Capture the cell that displays the provided text and extract its (X, Y) central coordinate. 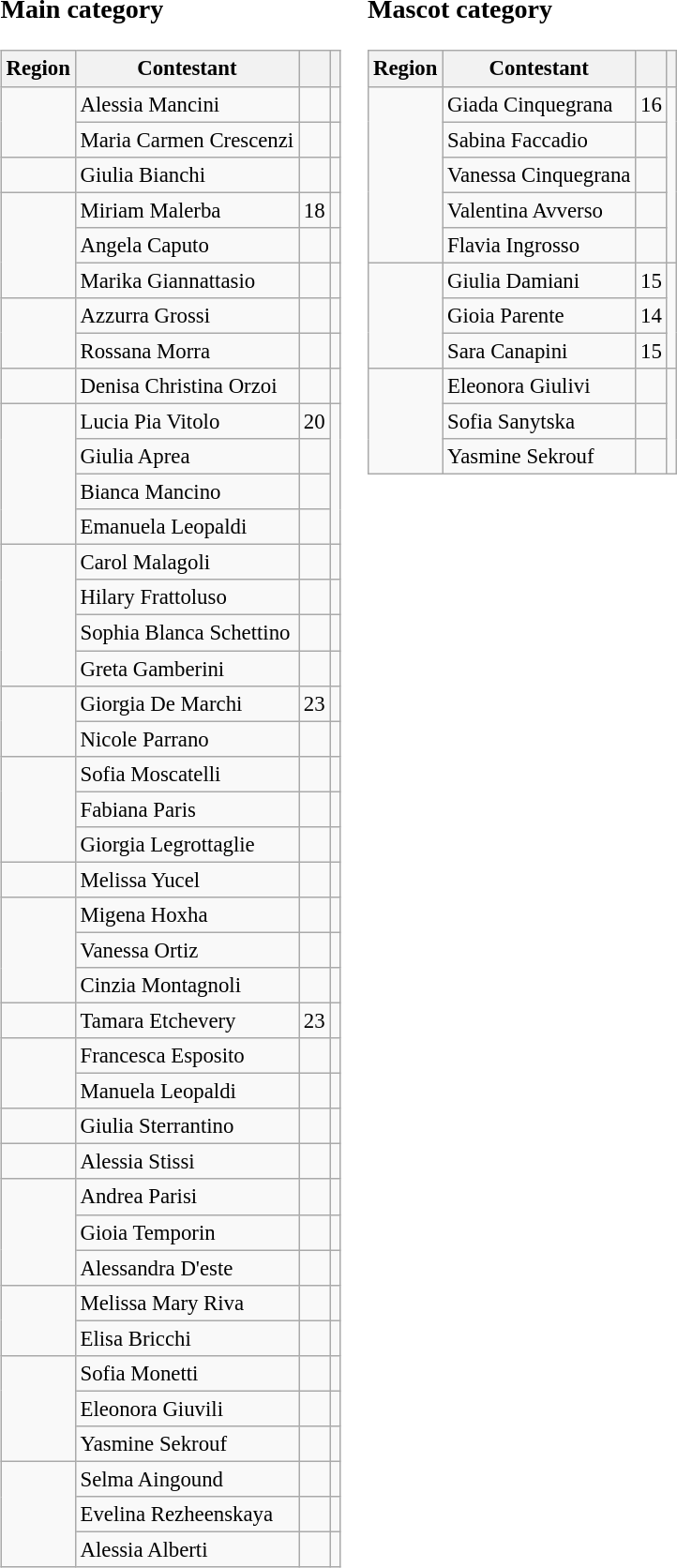
Vanessa Cinquegrana (539, 174)
Rossana Morra (187, 351)
Bianca Mancino (187, 492)
Nicole Parrano (187, 739)
Giulia Bianchi (187, 174)
Greta Gamberini (187, 669)
Sofia Moscatelli (187, 774)
Giulia Damiani (539, 280)
Elisa Bricchi (187, 1338)
Eleonora Giulivi (539, 386)
Andrea Parisi (187, 1197)
Giada Cinquegrana (539, 104)
Alessia Stissi (187, 1162)
16 (651, 104)
Melissa Mary Riva (187, 1303)
Sofia Monetti (187, 1373)
Sara Canapini (539, 351)
Tamara Etchevery (187, 1020)
14 (651, 316)
Hilary Frattoluso (187, 597)
Fabiana Paris (187, 809)
Giorgia De Marchi (187, 703)
Giorgia Legrottaglie (187, 844)
Miriam Malerba (187, 210)
Melissa Yucel (187, 880)
Migena Hoxha (187, 915)
Manuela Leopaldi (187, 1092)
Alessia Alberti (187, 1549)
18 (313, 210)
Cinzia Montagnoli (187, 986)
Angela Caputo (187, 245)
Gioia Temporin (187, 1232)
20 (313, 421)
Alessia Mancini (187, 104)
Selma Aingound (187, 1479)
Alessandra D'este (187, 1268)
Eleonora Giuvili (187, 1409)
Carol Malagoli (187, 563)
Azzurra Grossi (187, 316)
Marika Giannattasio (187, 280)
Vanessa Ortiz (187, 950)
Giulia Sterrantino (187, 1126)
Flavia Ingrosso (539, 245)
Lucia Pia Vitolo (187, 421)
Sofia Sanytska (539, 421)
Denisa Christina Orzoi (187, 386)
Valentina Avverso (539, 210)
Giulia Aprea (187, 457)
Sabina Faccadio (539, 140)
Emanuela Leopaldi (187, 527)
Maria Carmen Crescenzi (187, 140)
Sophia Blanca Schettino (187, 633)
Gioia Parente (539, 316)
Evelina Rezheenskaya (187, 1515)
Francesca Esposito (187, 1056)
